Return the (x, y) coordinate for the center point of the cell that contains the specified text.  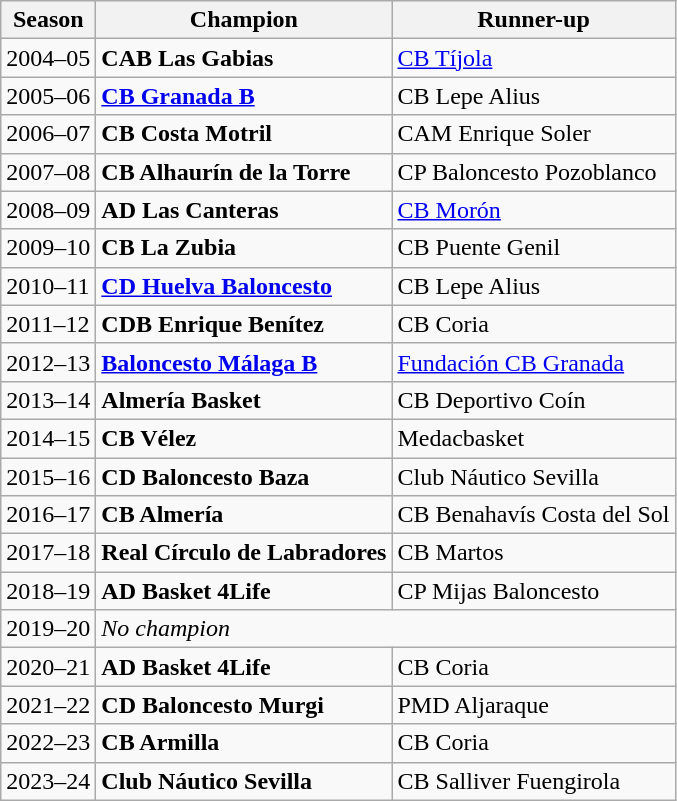
2016–17 (48, 515)
Runner-up (534, 20)
2017–18 (48, 553)
2013–14 (48, 400)
Fundación CB Granada (534, 362)
CAM Enrique Soler (534, 134)
2007–08 (48, 172)
No champion (386, 629)
CP Mijas Baloncesto (534, 591)
2010–11 (48, 286)
2006–07 (48, 134)
2011–12 (48, 324)
2023–24 (48, 781)
CB Salliver Fuengirola (534, 781)
CD Huelva Baloncesto (244, 286)
CB Deportivo Coín (534, 400)
2020–21 (48, 667)
2009–10 (48, 248)
CB Vélez (244, 438)
2008–09 (48, 210)
Almería Basket (244, 400)
Season (48, 20)
CB Almería (244, 515)
CB Armilla (244, 743)
Baloncesto Málaga B (244, 362)
CD Baloncesto Murgi (244, 705)
2022–23 (48, 743)
CB Granada B (244, 96)
CB Martos (534, 553)
2005–06 (48, 96)
2018–19 (48, 591)
CB Benahavís Costa del Sol (534, 515)
CAB Las Gabias (244, 58)
CB Costa Motril (244, 134)
CB La Zubia (244, 248)
CP Baloncesto Pozoblanco (534, 172)
PMD Aljaraque (534, 705)
2014–15 (48, 438)
2012–13 (48, 362)
CD Baloncesto Baza (244, 477)
Medacbasket (534, 438)
Champion (244, 20)
CB Puente Genil (534, 248)
2019–20 (48, 629)
CB Tíjola (534, 58)
2015–16 (48, 477)
Real Círculo de Labradores (244, 553)
AD Las Canteras (244, 210)
2004–05 (48, 58)
CB Morón (534, 210)
2021–22 (48, 705)
CDB Enrique Benítez (244, 324)
CB Alhaurín de la Torre (244, 172)
